Locate the cell with the specified text and output its [x, y] center coordinate. 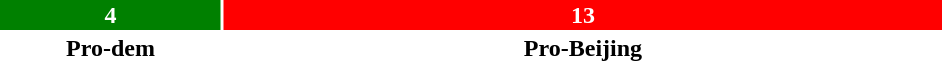
4 [110, 15]
13 [583, 15]
